Return the (x, y) coordinate for the center point of the cell that contains the specified text.  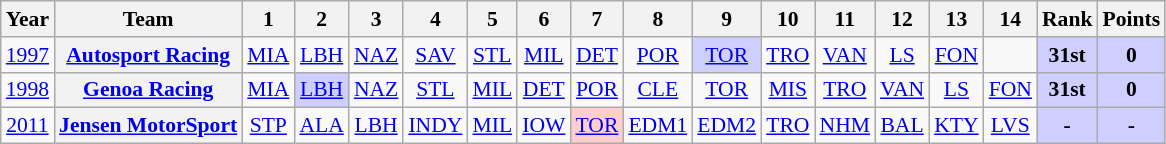
Year (28, 19)
8 (658, 19)
SAV (435, 55)
Autosport Racing (148, 55)
Jensen MotorSport (148, 126)
5 (492, 19)
11 (844, 19)
STP (268, 126)
1997 (28, 55)
EDM2 (726, 126)
13 (956, 19)
CLE (658, 90)
BAL (902, 126)
INDY (435, 126)
LVS (1010, 126)
Points (1131, 19)
9 (726, 19)
1 (268, 19)
Genoa Racing (148, 90)
Team (148, 19)
NHM (844, 126)
ALA (321, 126)
3 (376, 19)
14 (1010, 19)
1998 (28, 90)
2011 (28, 126)
MIS (788, 90)
2 (321, 19)
10 (788, 19)
7 (596, 19)
KTY (956, 126)
12 (902, 19)
Rank (1068, 19)
EDM1 (658, 126)
6 (544, 19)
4 (435, 19)
IOW (544, 126)
